Detect which cell encompasses the target text, then output its (X, Y) center coordinate. 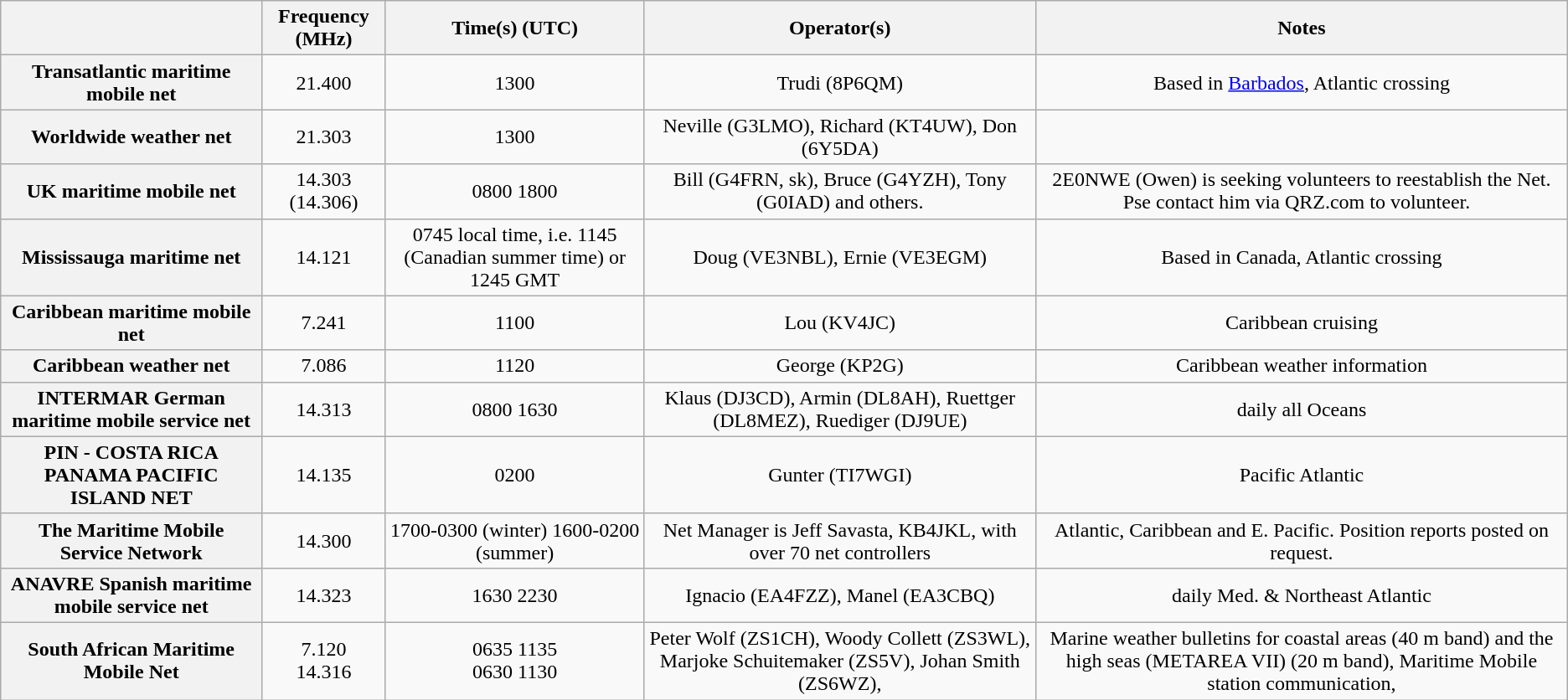
Marine weather bulletins for coastal areas (40 m band) and the high seas (METAREA VII) (20 m band), Maritime Mobile station communication, (1302, 661)
0200 (514, 475)
14.303 (14.306) (324, 191)
Mississauga maritime net (132, 257)
Caribbean weather net (132, 366)
Klaus (DJ3CD), Armin (DL8AH), Ruettger (DL8MEZ), Ruediger (DJ9UE) (840, 409)
1630 2230 (514, 594)
George (KP2G) (840, 366)
Caribbean weather information (1302, 366)
UK maritime mobile net (132, 191)
Transatlantic maritime mobile net (132, 82)
2E0NWE (Owen) is seeking volunteers to reestablish the Net. Pse contact him via QRZ.com to volunteer. (1302, 191)
Frequency (MHz) (324, 28)
14.313 (324, 409)
7.12014.316 (324, 661)
1100 (514, 323)
7.086 (324, 366)
daily Med. & Northeast Atlantic (1302, 594)
14.121 (324, 257)
South African Maritime Mobile Net (132, 661)
The Maritime Mobile Service Network (132, 541)
Atlantic, Caribbean and E. Pacific. Position reports posted on request. (1302, 541)
Bill (G4FRN, sk), Bruce (G4YZH), Tony (G0IAD) and others. (840, 191)
Operator(s) (840, 28)
Caribbean maritime mobile net (132, 323)
14.300 (324, 541)
14.323 (324, 594)
7.241 (324, 323)
Gunter (TI7WGI) (840, 475)
Based in Canada, Atlantic crossing (1302, 257)
21.400 (324, 82)
Notes (1302, 28)
1120 (514, 366)
Trudi (8P6QM) (840, 82)
ANAVRE Spanish maritime mobile service net (132, 594)
1700-0300 (winter) 1600-0200 (summer) (514, 541)
0800 1800 (514, 191)
INTERMAR German maritime mobile service net (132, 409)
0800 1630 (514, 409)
Time(s) (UTC) (514, 28)
Pacific Atlantic (1302, 475)
0745 local time, i.e. 1145 (Canadian summer time) or 1245 GMT (514, 257)
0635 11350630 1130 (514, 661)
Ignacio (EA4FZZ), Manel (EA3CBQ) (840, 594)
14.135 (324, 475)
Caribbean cruising (1302, 323)
Doug (VE3NBL), Ernie (VE3EGM) (840, 257)
Peter Wolf (ZS1CH), Woody Collett (ZS3WL), Marjoke Schuitemaker (ZS5V), Johan Smith (ZS6WZ), (840, 661)
21.303 (324, 137)
PIN - COSTA RICA PANAMA PACIFIC ISLAND NET (132, 475)
Neville (G3LMO), Richard (KT4UW), Don (6Y5DA) (840, 137)
Lou (KV4JC) (840, 323)
daily all Oceans (1302, 409)
Net Manager is Jeff Savasta, KB4JKL, with over 70 net controllers (840, 541)
Based in Barbados, Atlantic crossing (1302, 82)
Worldwide weather net (132, 137)
